Output the (X, Y) coordinate of the center of the cell containing the given text.  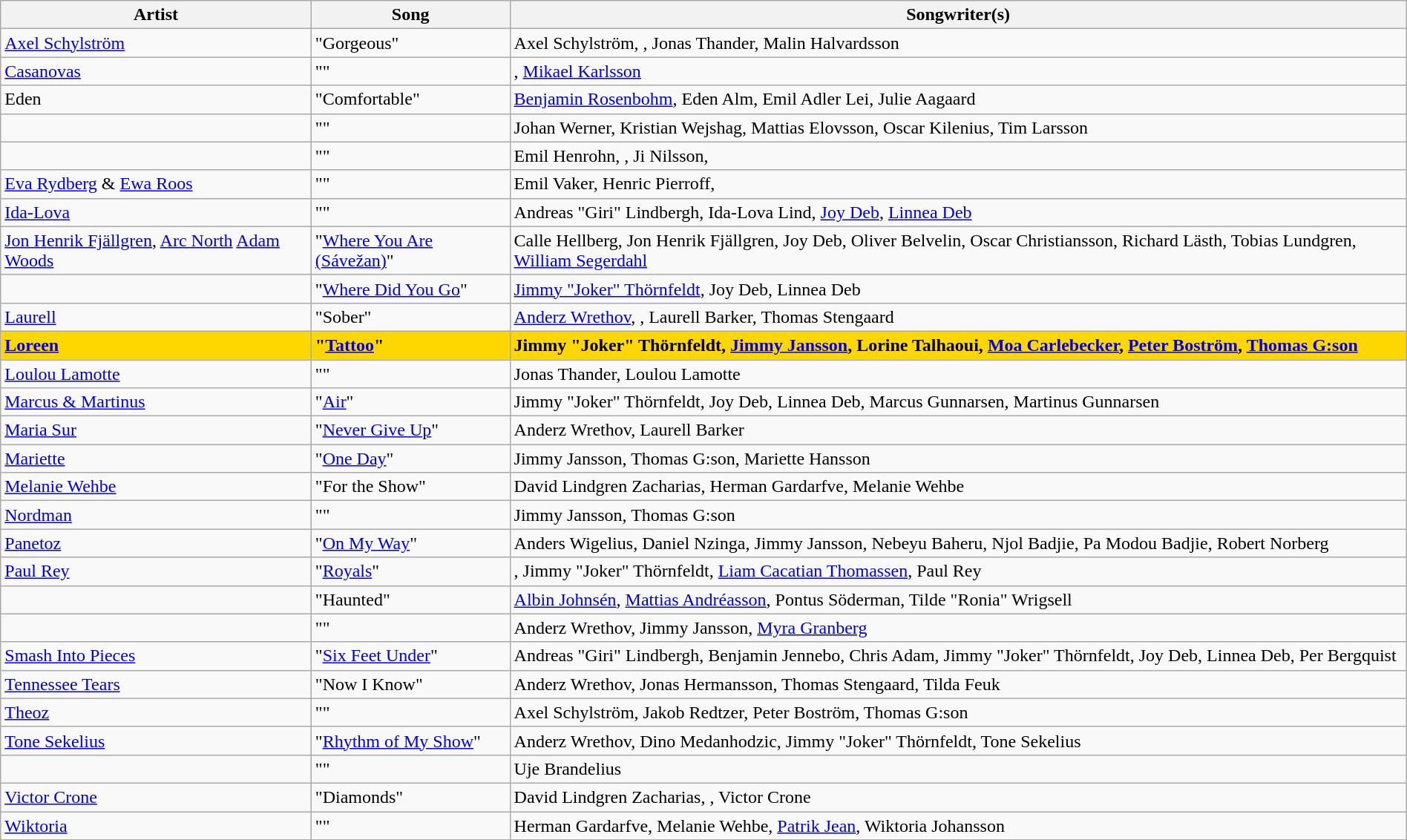
"Never Give Up" (410, 430)
Benjamin Rosenbohm, Eden Alm, Emil Adler Lei, Julie Aagaard (958, 99)
Panetoz (156, 543)
Eva Rydberg & Ewa Roos (156, 184)
Andreas "Giri" Lindbergh, Ida-Lova Lind, Joy Deb, Linnea Deb (958, 212)
Herman Gardarfve, Melanie Wehbe, Patrik Jean, Wiktoria Johansson (958, 826)
"Where Did You Go" (410, 289)
"Royals" (410, 571)
Theoz (156, 712)
Calle Hellberg, Jon Henrik Fjällgren, Joy Deb, Oliver Belvelin, Oscar Christiansson, Richard Lästh, Tobias Lundgren, William Segerdahl (958, 251)
Axel Schylström (156, 43)
"Air" (410, 402)
Nordman (156, 515)
David Lindgren Zacharias, , Victor Crone (958, 797)
"Tattoo" (410, 345)
Emil Henrohn, , Ji Nilsson, (958, 156)
Songwriter(s) (958, 15)
Artist (156, 15)
Anderz Wrethov, Dino Medanhodzic, Jimmy "Joker" Thörnfeldt, Tone Sekelius (958, 741)
"Sober" (410, 317)
Jimmy Jansson, Thomas G:son, Mariette Hansson (958, 459)
Axel Schylström, Jakob Redtzer, Peter Boström, Thomas G:son (958, 712)
Loreen (156, 345)
Tone Sekelius (156, 741)
Tennessee Tears (156, 684)
, Mikael Karlsson (958, 71)
Anderz Wrethov, , Laurell Barker, Thomas Stengaard (958, 317)
Jimmy Jansson, Thomas G:son (958, 515)
Jonas Thander, Loulou Lamotte (958, 373)
Wiktoria (156, 826)
Jimmy "Joker" Thörnfeldt, Jimmy Jansson, Lorine Talhaoui, Moa Carlebecker, Peter Boström, Thomas G:son (958, 345)
"One Day" (410, 459)
Anders Wigelius, Daniel Nzinga, Jimmy Jansson, Nebeyu Baheru, Njol Badjie, Pa Modou Badjie, Robert Norberg (958, 543)
Casanovas (156, 71)
"Comfortable" (410, 99)
Jimmy "Joker" Thörnfeldt, Joy Deb, Linnea Deb, Marcus Gunnarsen, Martinus Gunnarsen (958, 402)
Marcus & Martinus (156, 402)
Albin Johnsén, Mattias Andréasson, Pontus Söderman, Tilde "Ronia" Wrigsell (958, 600)
"Now I Know" (410, 684)
Axel Schylström, , Jonas Thander, Malin Halvardsson (958, 43)
Emil Vaker, Henric Pierroff, (958, 184)
Jimmy "Joker" Thörnfeldt, Joy Deb, Linnea Deb (958, 289)
"Gorgeous" (410, 43)
, Jimmy "Joker" Thörnfeldt, Liam Cacatian Thomassen, Paul Rey (958, 571)
"Haunted" (410, 600)
"Where You Are (Sávežan)" (410, 251)
Maria Sur (156, 430)
Uje Brandelius (958, 769)
"Rhythm of My Show" (410, 741)
Laurell (156, 317)
Melanie Wehbe (156, 487)
Anderz Wrethov, Laurell Barker (958, 430)
"On My Way" (410, 543)
Ida-Lova (156, 212)
"Six Feet Under" (410, 656)
Anderz Wrethov, Jimmy Jansson, Myra Granberg (958, 628)
Mariette (156, 459)
Song (410, 15)
Smash Into Pieces (156, 656)
"For the Show" (410, 487)
Jon Henrik Fjällgren, Arc North Adam Woods (156, 251)
Anderz Wrethov, Jonas Hermansson, Thomas Stengaard, Tilda Feuk (958, 684)
Victor Crone (156, 797)
Eden (156, 99)
Paul Rey (156, 571)
Johan Werner, Kristian Wejshag, Mattias Elovsson, Oscar Kilenius, Tim Larsson (958, 128)
David Lindgren Zacharias, Herman Gardarfve, Melanie Wehbe (958, 487)
Loulou Lamotte (156, 373)
"Diamonds" (410, 797)
Andreas "Giri" Lindbergh, Benjamin Jennebo, Chris Adam, Jimmy "Joker" Thörnfeldt, Joy Deb, Linnea Deb, Per Bergquist (958, 656)
